Pinpoint the cell where the given text exists, returning its [X, Y] midpoint coordinate. 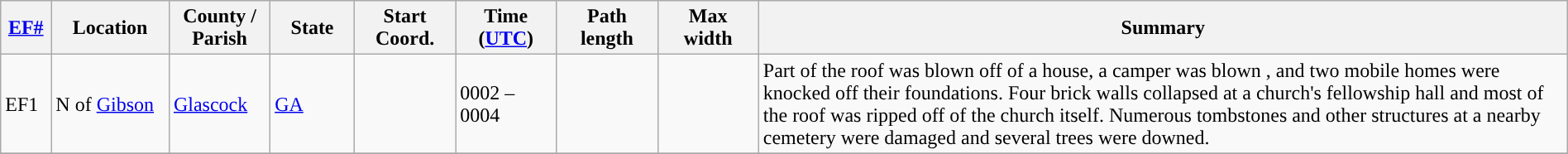
GA [313, 104]
EF1 [26, 104]
Max width [708, 28]
County / Parish [219, 28]
EF# [26, 28]
0002 – 0004 [506, 104]
State [313, 28]
Summary [1163, 28]
Path length [607, 28]
Time (UTC) [506, 28]
Glascock [219, 104]
Start Coord. [404, 28]
Location [111, 28]
N of Gibson [111, 104]
